Search for the cell housing the specified text and yield its [x, y] center coordinate. 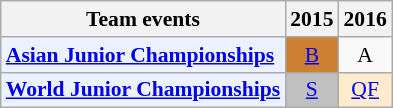
QF [366, 90]
Asian Junior Championships [143, 55]
B [312, 55]
2015 [312, 19]
World Junior Championships [143, 90]
2016 [366, 19]
Team events [143, 19]
S [312, 90]
A [366, 55]
